Provide the [x, y] coordinate of the cell's center where the given text is located.  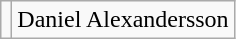
Daniel Alexandersson [123, 20]
